Output the [X, Y] coordinate of the center of the cell containing the given text.  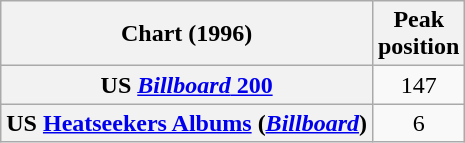
Peakposition [418, 34]
Chart (1996) [187, 34]
6 [418, 123]
US Billboard 200 [187, 85]
147 [418, 85]
US Heatseekers Albums (Billboard) [187, 123]
